Extract the (x, y) coordinate from the center of the cell holding the provided text.  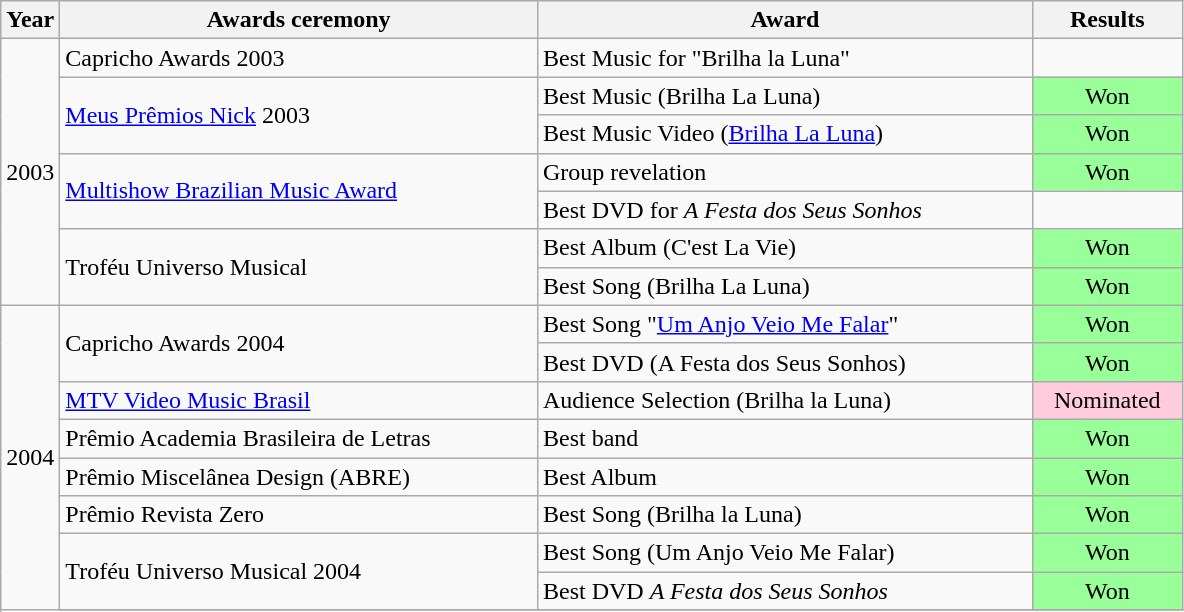
Best DVD for A Festa dos Seus Sonhos (784, 210)
Meus Prêmios Nick 2003 (299, 115)
Best Song "Um Anjo Veio Me Falar" (784, 324)
Capricho Awards 2003 (299, 58)
2004 (30, 457)
Best Music (Brilha La Luna) (784, 96)
Prêmio Revista Zero (299, 515)
Results (1108, 20)
Best Song (Brilha la Luna) (784, 515)
Best DVD (A Festa dos Seus Sonhos) (784, 362)
Year (30, 20)
Prêmio Academia Brasileira de Letras (299, 438)
Best Music Video (Brilha La Luna) (784, 134)
Best Song (Um Anjo Veio Me Falar) (784, 553)
Audience Selection (Brilha la Luna) (784, 400)
2003 (30, 172)
Capricho Awards 2004 (299, 343)
Group revelation (784, 172)
Best Album (784, 477)
Best Song (Brilha La Luna) (784, 286)
MTV Video Music Brasil (299, 400)
Award (784, 20)
Best Album (C'est La Vie) (784, 248)
Best band (784, 438)
Nominated (1108, 400)
Troféu Universo Musical (299, 267)
Awards ceremony (299, 20)
Troféu Universo Musical 2004 (299, 572)
Prêmio Miscelânea Design (ABRE) (299, 477)
Best Music for "Brilha la Luna" (784, 58)
Best DVD A Festa dos Seus Sonhos (784, 591)
Multishow Brazilian Music Award (299, 191)
